Find where the given text appears and provide that cell's center as [X, Y] coordinate. 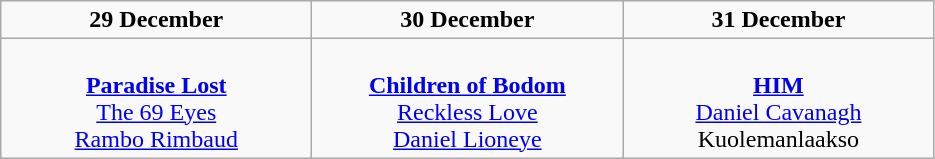
30 December [468, 20]
31 December [778, 20]
HIM Daniel Cavanagh Kuolemanlaakso [778, 98]
Paradise Lost The 69 Eyes Rambo Rimbaud [156, 98]
Children of Bodom Reckless Love Daniel Lioneye [468, 98]
29 December [156, 20]
